Pinpoint the cell where the given text exists, returning its (X, Y) midpoint coordinate. 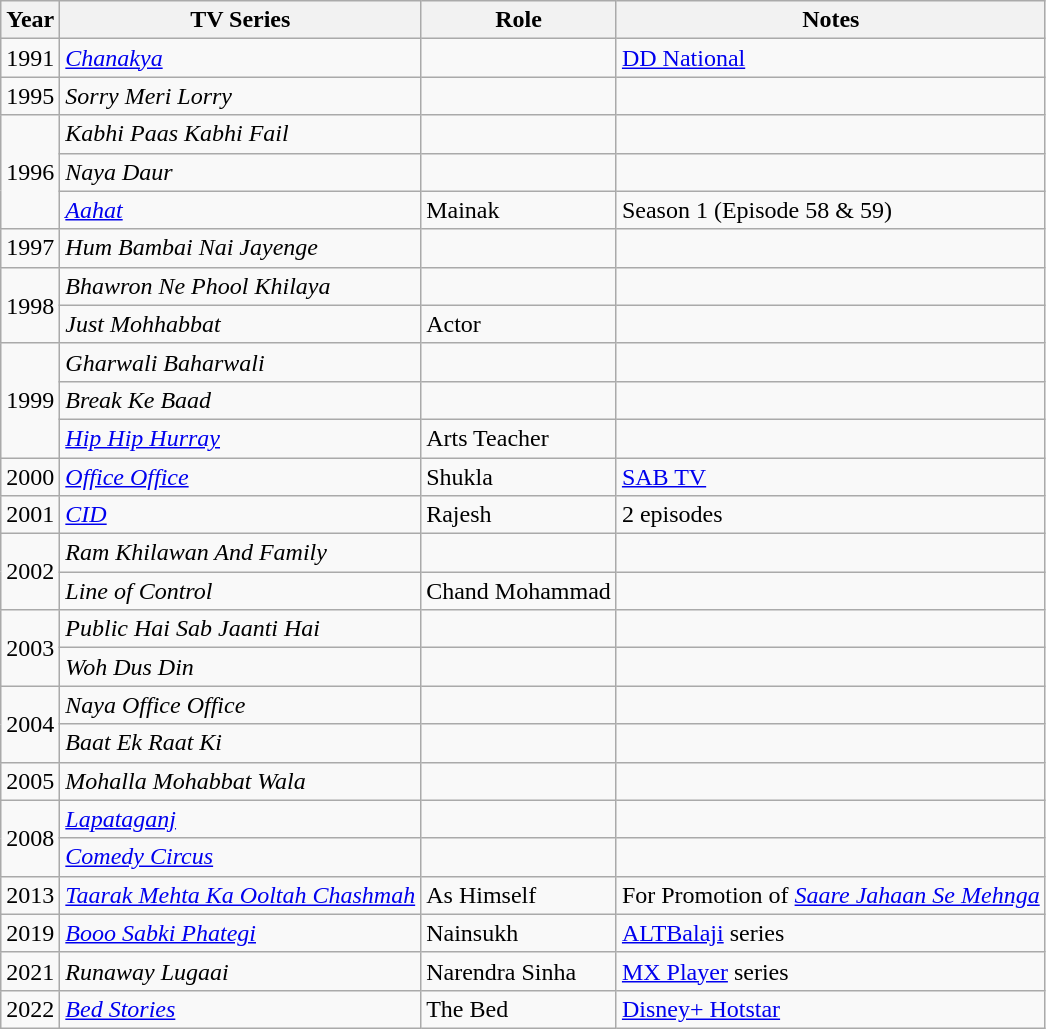
1996 (30, 172)
Bed Stories (240, 1009)
2 episodes (830, 515)
2021 (30, 971)
Baat Ek Raat Ki (240, 743)
Shukla (519, 477)
Public Hai Sab Jaanti Hai (240, 629)
Rajesh (519, 515)
Gharwali Baharwali (240, 362)
MX Player series (830, 971)
Sorry Meri Lorry (240, 96)
2019 (30, 933)
ALTBalaji series (830, 933)
2003 (30, 648)
2004 (30, 724)
Chand Mohammad (519, 591)
Naya Daur (240, 172)
1995 (30, 96)
DD National (830, 58)
Actor (519, 324)
Disney+ Hotstar (830, 1009)
Arts Teacher (519, 438)
Comedy Circus (240, 857)
Season 1 (Episode 58 & 59) (830, 210)
Chanakya (240, 58)
Hip Hip Hurray (240, 438)
Just Mohhabbat (240, 324)
1999 (30, 400)
Notes (830, 20)
Role (519, 20)
Mainak (519, 210)
Narendra Sinha (519, 971)
SAB TV (830, 477)
2022 (30, 1009)
Break Ke Baad (240, 400)
Aahat (240, 210)
Kabhi Paas Kabhi Fail (240, 134)
CID (240, 515)
Nainsukh (519, 933)
TV Series (240, 20)
Bhawron Ne Phool Khilaya (240, 286)
Lapataganj (240, 819)
Office Office (240, 477)
Taarak Mehta Ka Ooltah Chashmah (240, 895)
Mohalla Mohabbat Wala (240, 781)
Hum Bambai Nai Jayenge (240, 248)
1998 (30, 305)
Ram Khilawan And Family (240, 553)
For Promotion of Saare Jahaan Se Mehnga (830, 895)
2001 (30, 515)
1997 (30, 248)
Booo Sabki Phategi (240, 933)
2000 (30, 477)
2008 (30, 838)
As Himself (519, 895)
Runaway Lugaai (240, 971)
The Bed (519, 1009)
Naya Office Office (240, 705)
2013 (30, 895)
1991 (30, 58)
Line of Control (240, 591)
2002 (30, 572)
Year (30, 20)
2005 (30, 781)
Woh Dus Din (240, 667)
